Find where the given text appears and provide that cell's center as (X, Y) coordinate. 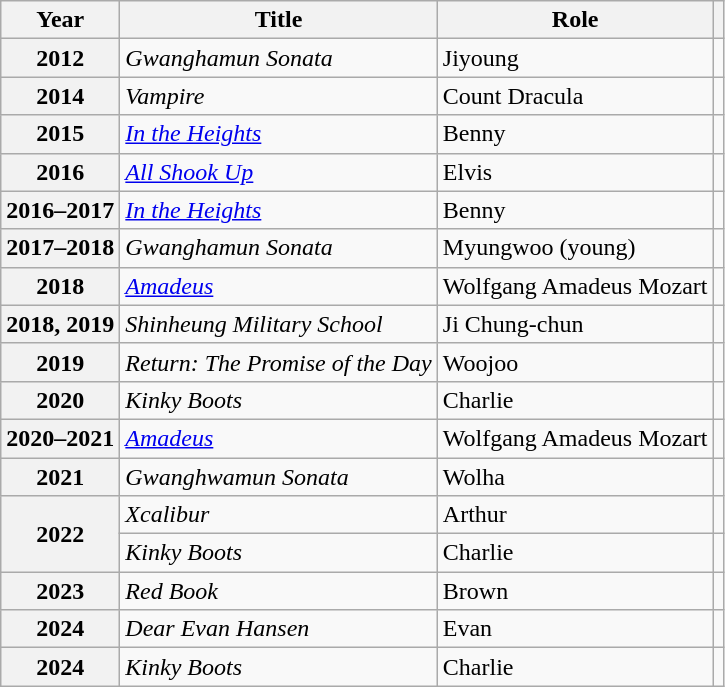
2018, 2019 (60, 324)
2019 (60, 362)
Evan (575, 629)
Count Dracula (575, 96)
2016–2017 (60, 210)
2021 (60, 477)
Myungwoo (young) (575, 248)
Gwanghwamun Sonata (278, 477)
2012 (60, 58)
Brown (575, 591)
Jiyoung (575, 58)
2015 (60, 134)
2022 (60, 534)
Woojoo (575, 362)
Red Book (278, 591)
2017–2018 (60, 248)
2020–2021 (60, 438)
Ji Chung-chun (575, 324)
Return: The Promise of the Day (278, 362)
Xcalibur (278, 515)
2014 (60, 96)
2020 (60, 400)
2018 (60, 286)
Shinheung Military School (278, 324)
Title (278, 20)
Year (60, 20)
Elvis (575, 172)
2023 (60, 591)
Arthur (575, 515)
2016 (60, 172)
All Shook Up (278, 172)
Vampire (278, 96)
Role (575, 20)
Dear Evan Hansen (278, 629)
Wolha (575, 477)
